From the cell containing the given text, extract its center point as (x, y) coordinate. 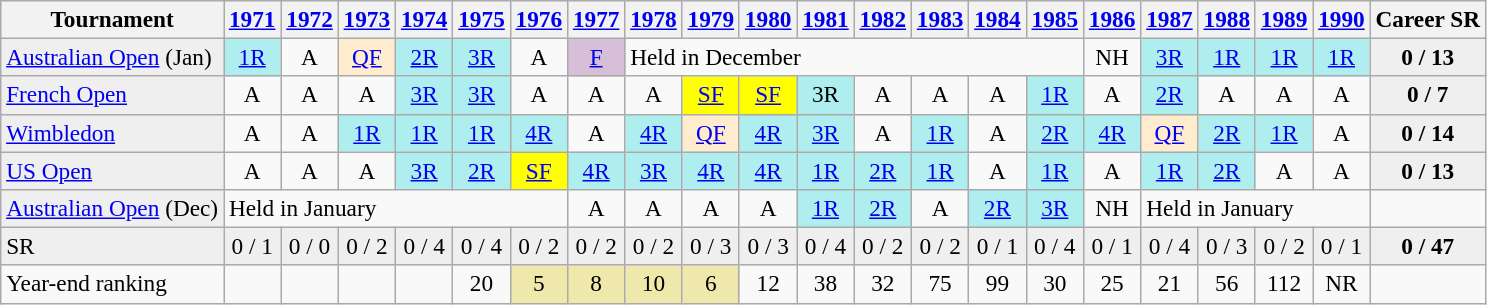
0 / 14 (1428, 133)
Wimbledon (112, 133)
1988 (1226, 19)
Australian Open (Jan) (112, 57)
US Open (112, 170)
56 (1226, 284)
1971 (252, 19)
F (596, 57)
SR (112, 246)
1975 (482, 19)
Career SR (1428, 19)
10 (654, 284)
30 (1054, 284)
1983 (940, 19)
21 (1170, 284)
1982 (882, 19)
Tournament (112, 19)
1985 (1054, 19)
French Open (112, 95)
Australian Open (Dec) (112, 208)
99 (998, 284)
38 (826, 284)
1973 (366, 19)
75 (940, 284)
0 / 47 (1428, 246)
8 (596, 284)
Held in December (854, 57)
12 (768, 284)
0 / 0 (310, 246)
6 (710, 284)
1987 (1170, 19)
1976 (538, 19)
112 (1284, 284)
1980 (768, 19)
1984 (998, 19)
1978 (654, 19)
NR (1342, 284)
1972 (310, 19)
25 (1112, 284)
1986 (1112, 19)
1981 (826, 19)
1979 (710, 19)
32 (882, 284)
20 (482, 284)
Year-end ranking (112, 284)
1989 (1284, 19)
1974 (424, 19)
1990 (1342, 19)
5 (538, 284)
1977 (596, 19)
0 / 7 (1428, 95)
